From the cell containing the given text, extract its center point as [X, Y] coordinate. 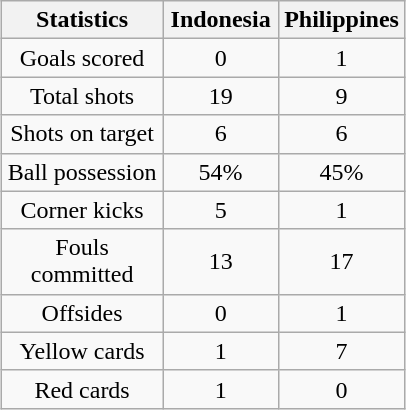
Total shots [82, 96]
9 [342, 96]
Ball possession [82, 172]
Indonesia [221, 20]
54% [221, 172]
Red cards [82, 389]
Shots on target [82, 134]
Philippines [342, 20]
19 [221, 96]
7 [342, 351]
Corner kicks [82, 210]
Offsides [82, 313]
17 [342, 262]
Statistics [82, 20]
Fouls committed [82, 262]
45% [342, 172]
13 [221, 262]
5 [221, 210]
Yellow cards [82, 351]
Goals scored [82, 58]
